Extract the (X, Y) coordinate from the center of the cell holding the provided text.  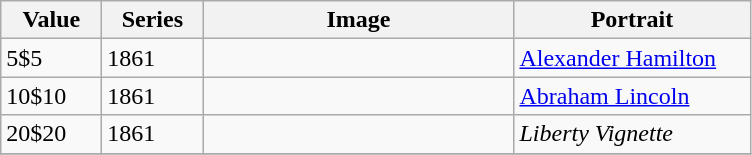
Portrait (632, 20)
5$5 (52, 58)
Series (152, 20)
Alexander Hamilton (632, 58)
Image (358, 20)
20$20 (52, 134)
Liberty Vignette (632, 134)
Abraham Lincoln (632, 96)
Value (52, 20)
10$10 (52, 96)
